Return the (x, y) coordinate for the center point of the cell that contains the specified text.  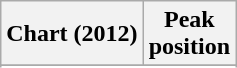
Chart (2012) (72, 34)
Peakposition (189, 34)
